Scan for the cell matching the given text and deliver its [X, Y] coordinate at center. 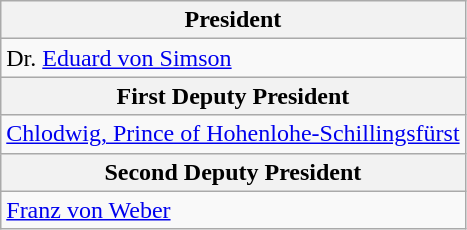
Franz von Weber [233, 210]
Second Deputy President [233, 172]
First Deputy President [233, 96]
Dr. Eduard von Simson [233, 58]
Chlodwig, Prince of Hohenlohe-Schillingsfürst [233, 134]
President [233, 20]
